Provide the [X, Y] coordinate of the cell's center where the given text is located.  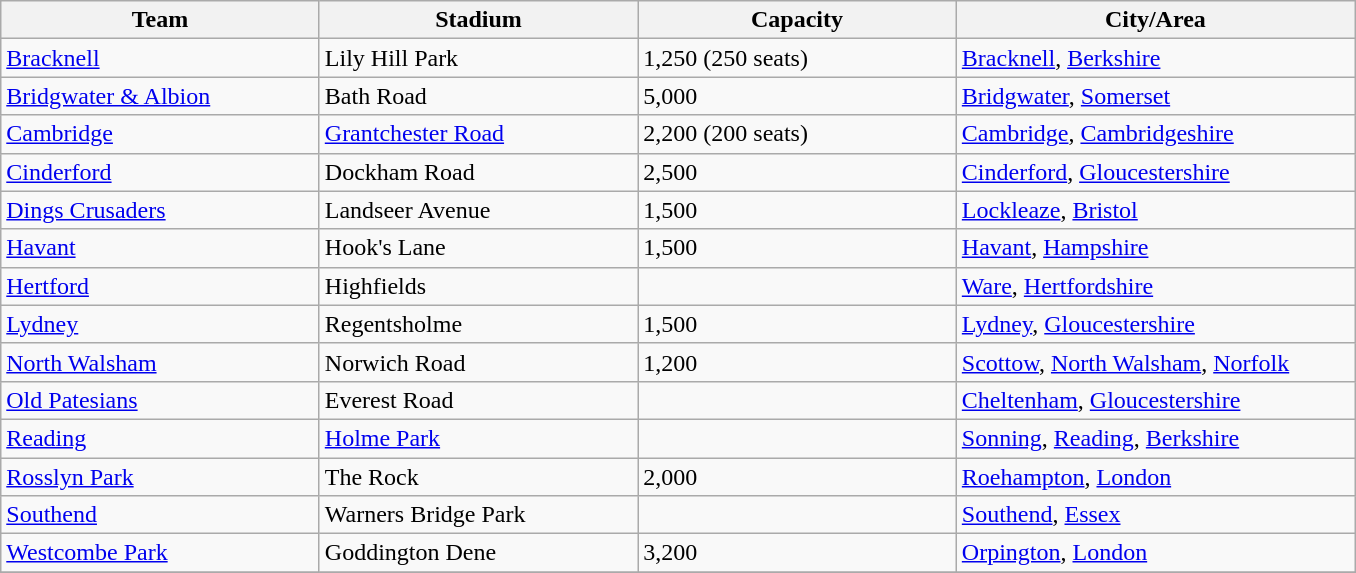
Cheltenham, Gloucestershire [1155, 400]
North Walsham [160, 362]
1,200 [798, 362]
Lydney, Gloucestershire [1155, 324]
Everest Road [478, 400]
2,200 (200 seats) [798, 134]
Lockleaze, Bristol [1155, 210]
Cinderford [160, 172]
Bath Road [478, 96]
Reading [160, 438]
Rosslyn Park [160, 477]
Orpington, London [1155, 553]
Hook's Lane [478, 248]
Goddington Dene [478, 553]
Havant [160, 248]
Highfields [478, 286]
Hertford [160, 286]
Stadium [478, 20]
3,200 [798, 553]
Dockham Road [478, 172]
Bracknell [160, 58]
Grantchester Road [478, 134]
Capacity [798, 20]
Lydney [160, 324]
Southend, Essex [1155, 515]
Cinderford, Gloucestershire [1155, 172]
Team [160, 20]
Bracknell, Berkshire [1155, 58]
Cambridge [160, 134]
Scottow, North Walsham, Norfolk [1155, 362]
Holme Park [478, 438]
The Rock [478, 477]
2,500 [798, 172]
Havant, Hampshire [1155, 248]
Sonning, Reading, Berkshire [1155, 438]
Southend [160, 515]
City/Area [1155, 20]
Ware, Hertfordshire [1155, 286]
5,000 [798, 96]
Dings Crusaders [160, 210]
Landseer Avenue [478, 210]
Bridgwater & Albion [160, 96]
Westcombe Park [160, 553]
Cambridge, Cambridgeshire [1155, 134]
Warners Bridge Park [478, 515]
1,250 (250 seats) [798, 58]
Roehampton, London [1155, 477]
Norwich Road [478, 362]
Old Patesians [160, 400]
Bridgwater, Somerset [1155, 96]
2,000 [798, 477]
Regentsholme [478, 324]
Lily Hill Park [478, 58]
